Return the (x, y) coordinate for the center point of the cell that contains the specified text.  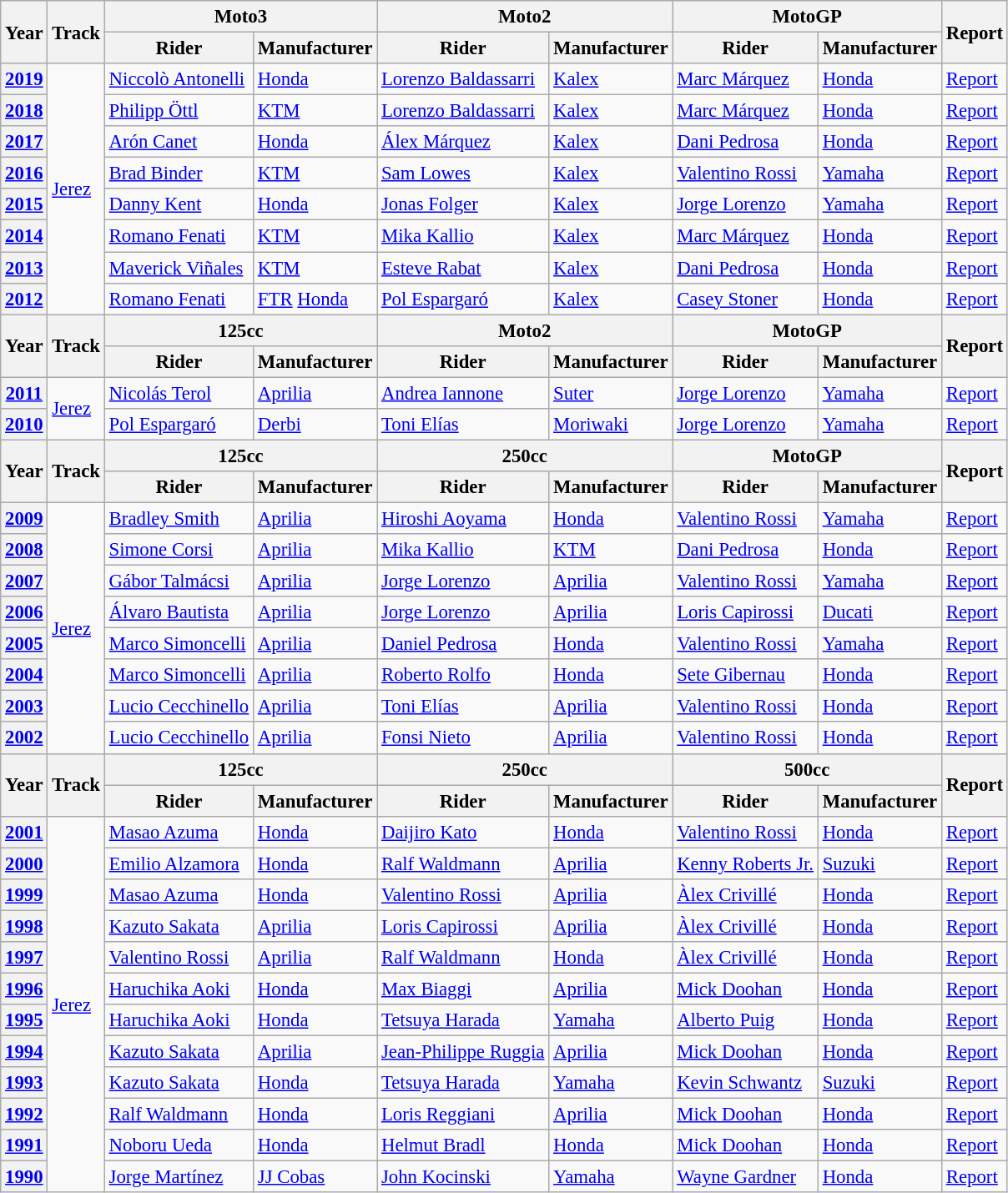
2017 (24, 142)
Andrea Iannone (463, 393)
Maverick Viñales (179, 268)
Jonas Folger (463, 204)
Emilio Alzamora (179, 863)
2010 (24, 425)
1995 (24, 1020)
Loris Reggiani (463, 1115)
1998 (24, 926)
Ducati (879, 612)
Brad Binder (179, 174)
Danny Kent (179, 204)
1991 (24, 1145)
1997 (24, 958)
2015 (24, 204)
2018 (24, 111)
Fonsi Nieto (463, 738)
Arón Canet (179, 142)
2016 (24, 174)
2003 (24, 707)
2009 (24, 518)
2008 (24, 550)
2001 (24, 832)
Gábor Talmácsi (179, 581)
2019 (24, 79)
Bradley Smith (179, 518)
John Kocinski (463, 1177)
Simone Corsi (179, 550)
FTR Honda (315, 299)
Jorge Martínez (179, 1177)
Wayne Gardner (745, 1177)
1994 (24, 1052)
Kevin Schwantz (745, 1083)
2002 (24, 738)
JJ Cobas (315, 1177)
2011 (24, 393)
Daniel Pedrosa (463, 644)
1999 (24, 895)
Noboru Ueda (179, 1145)
2012 (24, 299)
Casey Stoner (745, 299)
Roberto Rolfo (463, 675)
Esteve Rabat (463, 268)
2004 (24, 675)
Alberto Puig (745, 1020)
Max Biaggi (463, 989)
Helmut Bradl (463, 1145)
2000 (24, 863)
1996 (24, 989)
Moriwaki (611, 425)
Daijiro Kato (463, 832)
Kenny Roberts Jr. (745, 863)
1992 (24, 1115)
Derbi (315, 425)
Jean-Philippe Ruggia (463, 1052)
2013 (24, 268)
Suter (611, 393)
1990 (24, 1177)
500cc (808, 769)
2014 (24, 236)
Sete Gibernau (745, 675)
Álex Márquez (463, 142)
2006 (24, 612)
Nicolás Terol (179, 393)
2007 (24, 581)
Sam Lowes (463, 174)
Philipp Öttl (179, 111)
2005 (24, 644)
Hiroshi Aoyama (463, 518)
Álvaro Bautista (179, 612)
Niccolò Antonelli (179, 79)
1993 (24, 1083)
Moto3 (240, 17)
